Identify which cell holds the provided text, then report its (X, Y) central coordinate. 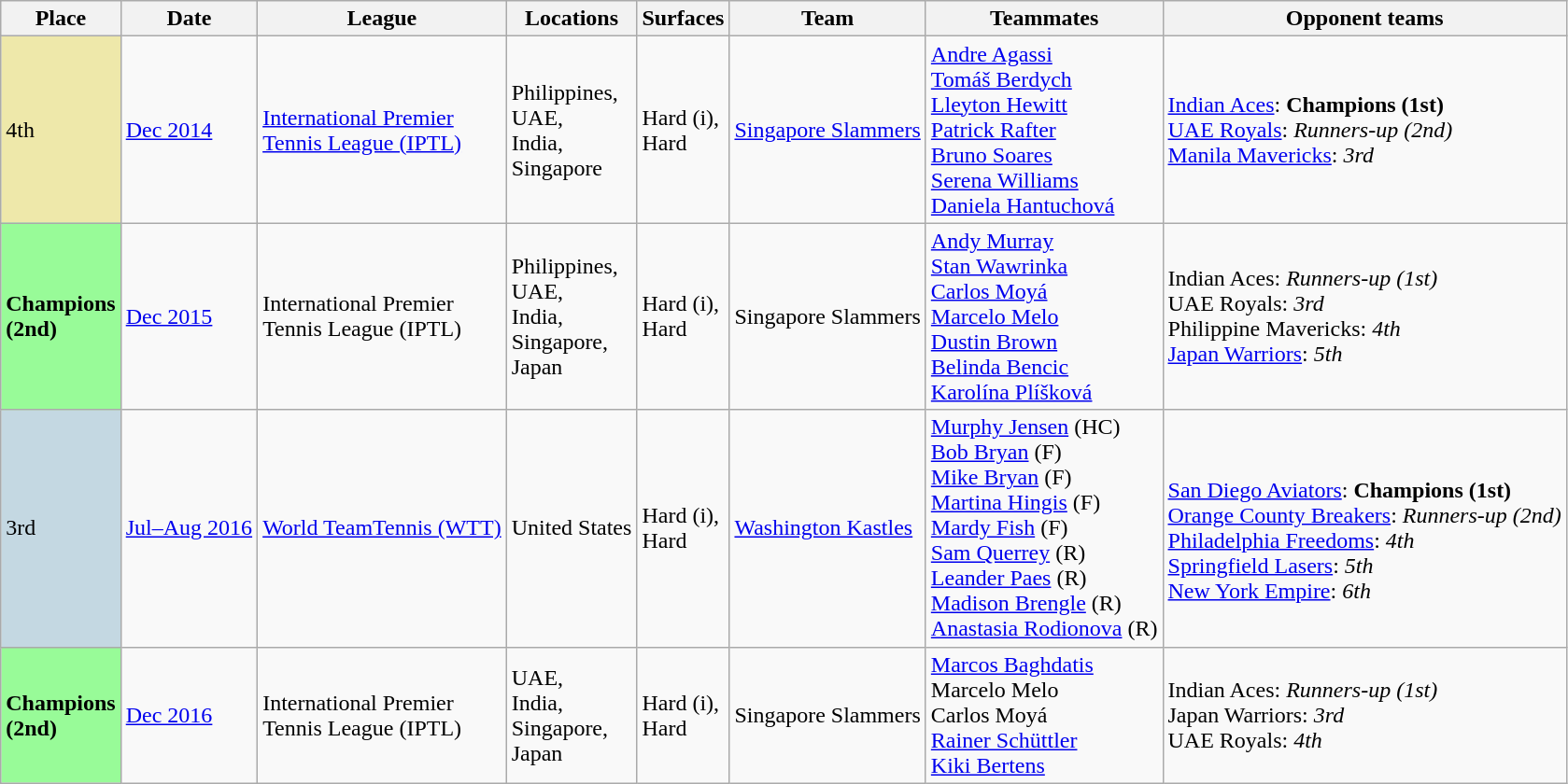
Place (61, 19)
Indian Aces: Champions (1st) UAE Royals: Runners-up (2nd) Manila Mavericks: 3rd (1364, 130)
San Diego Aviators: Champions (1st) Orange County Breakers: Runners-up (2nd) Philadelphia Freedoms: 4th Springfield Lasers: 5th New York Empire: 6th (1364, 528)
United States (572, 528)
Teammates (1044, 19)
Philippines,UAE,India,Singapore (572, 130)
Dec 2014 (189, 130)
Philippines,UAE,India,Singapore,Japan (572, 316)
Washington Kastles (827, 528)
Dec 2015 (189, 316)
Dec 2016 (189, 715)
Marcos Baghdatis Marcelo Melo Carlos Moyá Rainer Schüttler Kiki Bertens (1044, 715)
Indian Aces: Runners-up (1st) Japan Warriors: 3rd UAE Royals: 4th (1364, 715)
4th (61, 130)
Indian Aces: Runners-up (1st) UAE Royals: 3rd Philippine Mavericks: 4th Japan Warriors: 5th (1364, 316)
Date (189, 19)
Jul–Aug 2016 (189, 528)
Andre Agassi Tomáš Berdych Lleyton Hewitt Patrick Rafter Bruno Soares Serena Williams Daniela Hantuchová (1044, 130)
3rd (61, 528)
World TeamTennis (WTT) (383, 528)
Andy Murray Stan Wawrinka Carlos Moyá Marcelo Melo Dustin Brown Belinda Bencic Karolína Plíšková (1044, 316)
Surfaces (684, 19)
League (383, 19)
Opponent teams (1364, 19)
Locations (572, 19)
Team (827, 19)
UAE,India,Singapore,Japan (572, 715)
